From the cell containing the given text, extract its center point as [X, Y] coordinate. 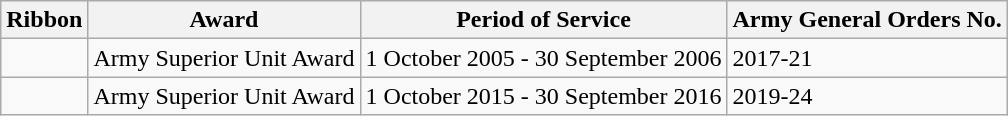
1 October 2005 - 30 September 2006 [544, 58]
1 October 2015 - 30 September 2016 [544, 96]
Ribbon [44, 20]
Period of Service [544, 20]
2019-24 [867, 96]
2017-21 [867, 58]
Award [224, 20]
Army General Orders No. [867, 20]
